Return (x, y) of the center of cell containing provided text 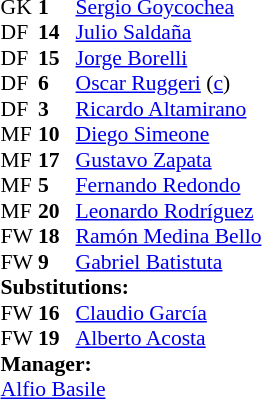
18 (57, 237)
Jorge Borelli (169, 58)
6 (57, 83)
Julio Saldaña (169, 33)
15 (57, 58)
Gabriel Batistuta (169, 262)
5 (57, 185)
10 (57, 135)
14 (57, 33)
16 (57, 313)
Gustavo Zapata (169, 160)
Substitutions: (132, 287)
Ricardo Altamirano (169, 109)
20 (57, 211)
17 (57, 160)
Claudio García (169, 313)
Diego Simeone (169, 135)
Manager: (132, 364)
Fernando Redondo (169, 185)
9 (57, 262)
Oscar Ruggeri (c) (169, 83)
Leonardo Rodríguez (169, 211)
3 (57, 109)
Alberto Acosta (169, 339)
19 (57, 339)
Ramón Medina Bello (169, 237)
